From the cell containing the given text, extract its center point as (X, Y) coordinate. 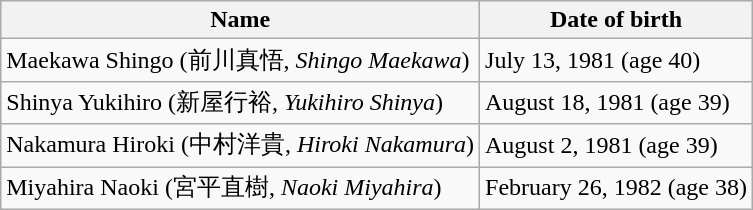
August 2, 1981 (age 39) (616, 146)
August 18, 1981 (age 39) (616, 102)
Date of birth (616, 20)
Miyahira Naoki (宮平直樹, Naoki Miyahira) (240, 188)
Maekawa Shingo (前川真悟, Shingo Maekawa) (240, 60)
July 13, 1981 (age 40) (616, 60)
Nakamura Hiroki (中村洋貴, Hiroki Nakamura) (240, 146)
February 26, 1982 (age 38) (616, 188)
Shinya Yukihiro (新屋行裕, Yukihiro Shinya) (240, 102)
Name (240, 20)
